Capture the cell that displays the provided text and extract its (x, y) central coordinate. 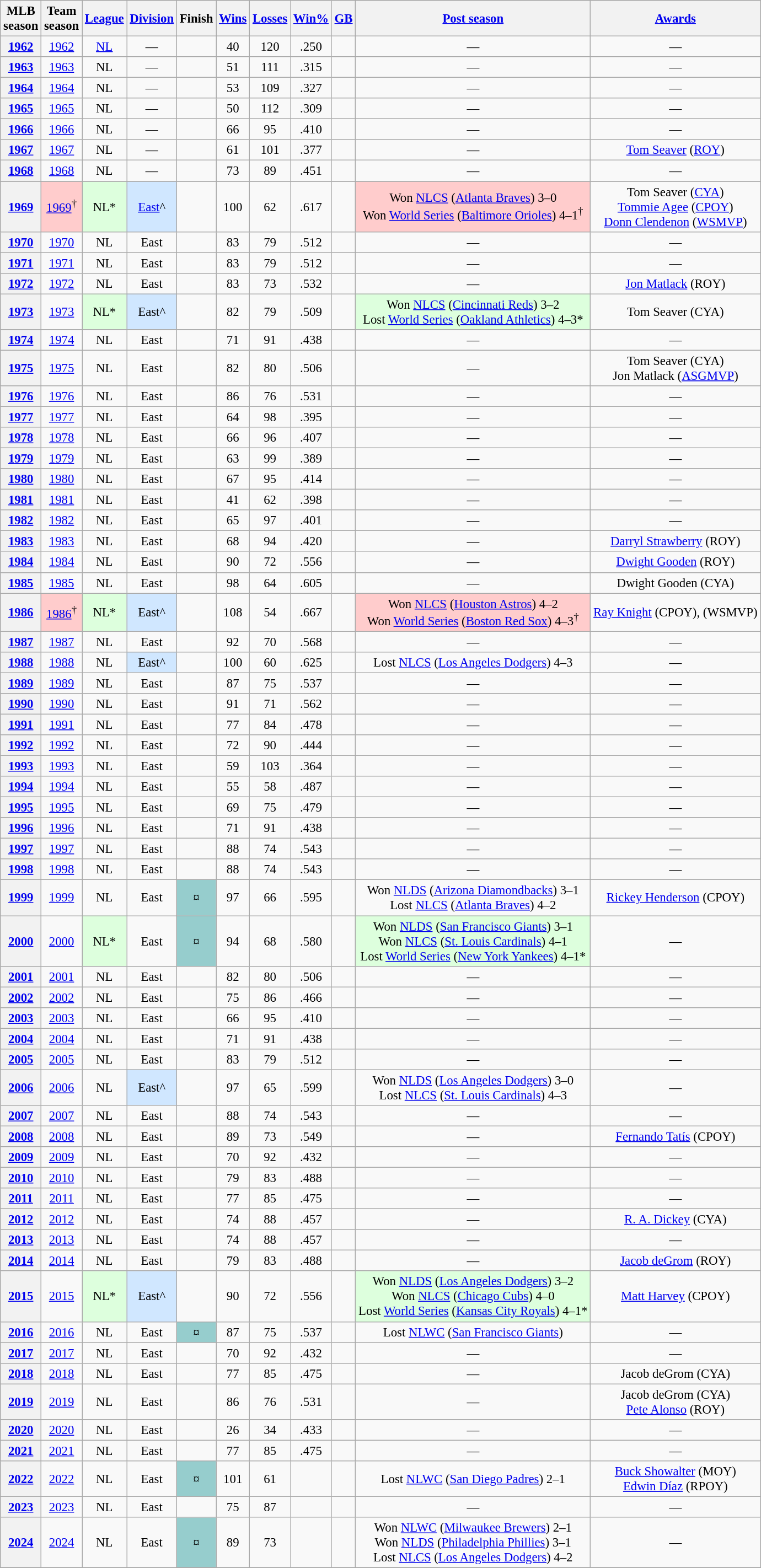
96 (270, 438)
58 (270, 787)
Tom Seaver (ROY) (676, 151)
.509 (311, 312)
.364 (311, 766)
84 (270, 724)
League (105, 19)
.605 (311, 583)
.395 (311, 417)
Lost NLWC (San Diego Padres) 2–1 (473, 1479)
Awards (676, 19)
26 (233, 1430)
40 (233, 47)
53 (233, 88)
.487 (311, 787)
Jacob deGrom (CYA)Pete Alonso (ROY) (676, 1401)
Darryl Strawberry (ROY) (676, 541)
Jacob deGrom (ROY) (676, 1261)
103 (270, 766)
Won NLDS (Arizona Diamondbacks) 3–1Lost NLCS (Atlanta Braves) 4–2 (473, 898)
MLBseason (21, 19)
.401 (311, 520)
41 (233, 500)
99 (270, 459)
Fernando Tatís (CPOY) (676, 1136)
.451 (311, 171)
Losses (270, 19)
109 (270, 88)
.389 (311, 459)
.532 (311, 283)
1969 (21, 207)
55 (233, 787)
Won NLDS (San Francisco Giants) 3–1Won NLCS (St. Louis Cardinals) 4–1Lost World Series (New York Yankees) 4–1* (473, 941)
112 (270, 109)
51 (233, 67)
1986† (62, 612)
Jacob deGrom (CYA) (676, 1373)
Won NLCS (Houston Astros) 4–2Won World Series (Boston Red Sox) 4–3† (473, 612)
108 (233, 612)
.327 (311, 88)
.580 (311, 941)
34 (270, 1430)
.479 (311, 808)
.549 (311, 1136)
.568 (311, 642)
60 (270, 663)
Rickey Henderson (CPOY) (676, 898)
1969† (62, 207)
Lost NLWC (San Francisco Giants) (473, 1332)
50 (233, 109)
Ray Knight (CPOY), (WSMVP) (676, 612)
1986 (21, 612)
.309 (311, 109)
.625 (311, 663)
.250 (311, 47)
59 (233, 766)
Won NLCS (Atlanta Braves) 3–0Won World Series (Baltimore Orioles) 4–1† (473, 207)
Tom Seaver (CYA)Jon Matlack (ASGMVP) (676, 368)
.478 (311, 724)
.315 (311, 67)
.595 (311, 898)
Buck Showalter (MOY)Edwin Díaz (RPOY) (676, 1479)
Tom Seaver (CYA) (676, 312)
Teamseason (62, 19)
111 (270, 67)
67 (233, 479)
.407 (311, 438)
Wins (233, 19)
.414 (311, 479)
69 (233, 808)
.444 (311, 745)
.667 (311, 612)
.562 (311, 704)
Matt Harvey (CPOY) (676, 1297)
Won NLDS (Los Angeles Dodgers) 3–2Won NLCS (Chicago Cubs) 4–0Lost World Series (Kansas City Royals) 4–1* (473, 1297)
Dwight Gooden (ROY) (676, 562)
.599 (311, 1087)
54 (270, 612)
Won NLCS (Cincinnati Reds) 3–2Lost World Series (Oakland Athletics) 4–3* (473, 312)
Dwight Gooden (CYA) (676, 583)
Finish (196, 19)
Post season (473, 19)
Won NLWC (Milwaukee Brewers) 2–1Won NLDS (Philadelphia Phillies) 3–1Lost NLCS (Los Angeles Dodgers) 4–2 (473, 1543)
.420 (311, 541)
.617 (311, 207)
R. A. Dickey (CYA) (676, 1220)
120 (270, 47)
Jon Matlack (ROY) (676, 283)
Tom Seaver (CYA)Tommie Agee (CPOY)Donn Clendenon (WSMVP) (676, 207)
GB (344, 19)
.466 (311, 997)
.377 (311, 151)
Won NLDS (Los Angeles Dodgers) 3–0Lost NLCS (St. Louis Cardinals) 4–3 (473, 1087)
.433 (311, 1430)
Win% (311, 19)
63 (233, 459)
Division (152, 19)
.398 (311, 500)
Lost NLCS (Los Angeles Dodgers) 4–3 (473, 663)
